For the text-containing cell, return its midpoint in (x, y) coordinate format. 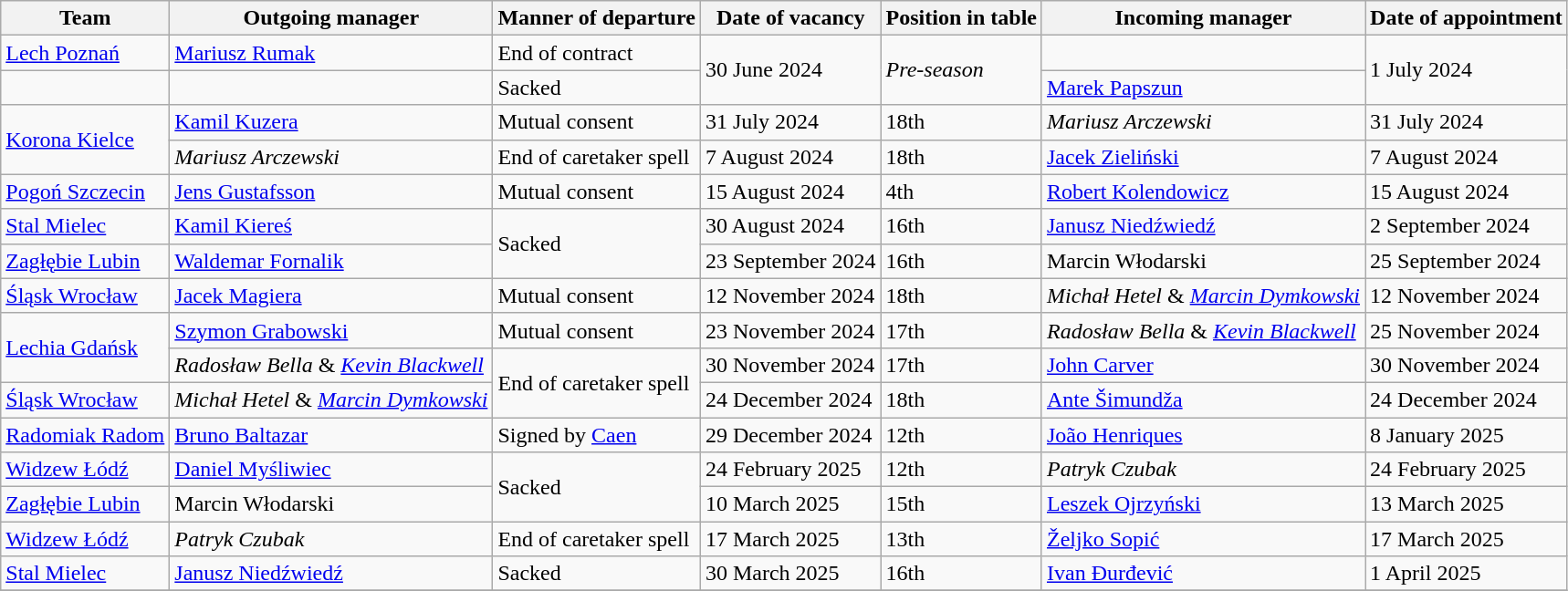
25 September 2024 (1467, 261)
Robert Kolendowicz (1203, 192)
Pogoń Szczecin (86, 192)
25 November 2024 (1467, 330)
23 September 2024 (790, 261)
1 July 2024 (1467, 70)
Marek Papszun (1203, 88)
Position in table (961, 18)
30 August 2024 (790, 226)
Date of appointment (1467, 18)
Daniel Myśliwiec (331, 470)
Mariusz Rumak (331, 53)
Ivan Đurđević (1203, 574)
Lechia Gdańsk (86, 347)
Date of vacancy (790, 18)
Jacek Zieliński (1203, 157)
Lech Poznań (86, 53)
8 January 2025 (1467, 435)
30 June 2024 (790, 70)
13 March 2025 (1467, 504)
Pre-season (961, 70)
1 April 2025 (1467, 574)
End of contract (597, 53)
10 March 2025 (790, 504)
2 September 2024 (1467, 226)
Signed by Caen (597, 435)
Manner of departure (597, 18)
João Henriques (1203, 435)
Outgoing manager (331, 18)
Ante Šimundža (1203, 399)
Leszek Ojrzyński (1203, 504)
4th (961, 192)
29 December 2024 (790, 435)
Korona Kielce (86, 140)
23 November 2024 (790, 330)
30 March 2025 (790, 574)
John Carver (1203, 365)
Radomiak Radom (86, 435)
Jens Gustafsson (331, 192)
13th (961, 539)
Waldemar Fornalik (331, 261)
Kamil Kiereś (331, 226)
Bruno Baltazar (331, 435)
Kamil Kuzera (331, 122)
Jacek Magiera (331, 295)
15th (961, 504)
Incoming manager (1203, 18)
Team (86, 18)
Željko Sopić (1203, 539)
Szymon Grabowski (331, 330)
